Find where the given text appears and provide that cell's center as [X, Y] coordinate. 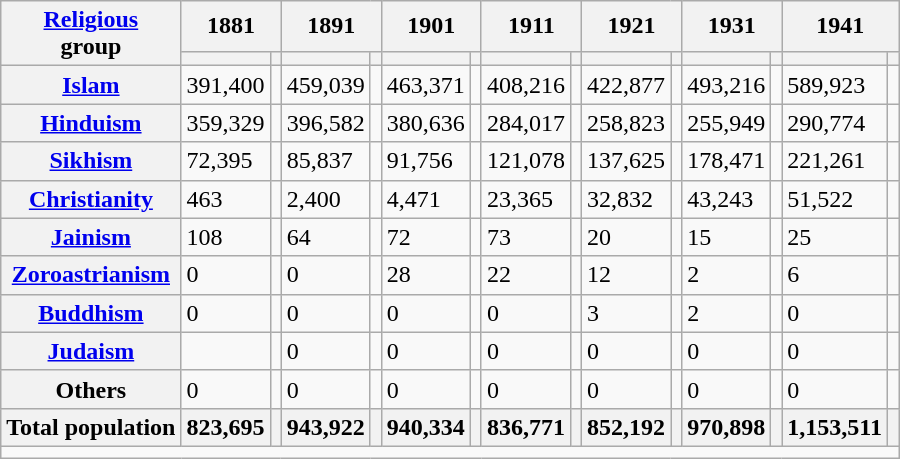
Hinduism [91, 123]
258,823 [626, 123]
72,395 [226, 161]
1911 [531, 26]
Zoroastrianism [91, 275]
6 [835, 275]
Islam [91, 85]
1881 [231, 26]
4,471 [426, 199]
25 [835, 237]
852,192 [626, 427]
32,832 [626, 199]
91,756 [426, 161]
589,923 [835, 85]
Religiousgroup [91, 34]
Sikhism [91, 161]
493,216 [726, 85]
12 [626, 275]
943,922 [326, 427]
Buddhism [91, 313]
359,329 [226, 123]
463 [226, 199]
1941 [840, 26]
391,400 [226, 85]
85,837 [326, 161]
137,625 [626, 161]
64 [326, 237]
823,695 [226, 427]
3 [626, 313]
284,017 [526, 123]
836,771 [526, 427]
20 [626, 237]
970,898 [726, 427]
Judaism [91, 351]
72 [426, 237]
1921 [632, 26]
408,216 [526, 85]
Total population [91, 427]
396,582 [326, 123]
28 [426, 275]
108 [226, 237]
Others [91, 389]
121,078 [526, 161]
15 [726, 237]
51,522 [835, 199]
1891 [331, 26]
22 [526, 275]
459,039 [326, 85]
380,636 [426, 123]
43,243 [726, 199]
178,471 [726, 161]
221,261 [835, 161]
463,371 [426, 85]
1,153,511 [835, 427]
1931 [732, 26]
73 [526, 237]
422,877 [626, 85]
23,365 [526, 199]
Christianity [91, 199]
255,949 [726, 123]
Jainism [91, 237]
290,774 [835, 123]
940,334 [426, 427]
2,400 [326, 199]
1901 [431, 26]
